Determine the (X, Y) coordinate at the center of the cell enclosing the given text.  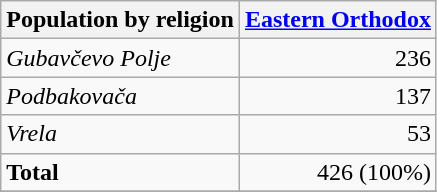
137 (338, 96)
426 (100%) (338, 172)
Gubavčevo Polje (120, 58)
Eastern Orthodox (338, 20)
Podbakovača (120, 96)
236 (338, 58)
Population by religion (120, 20)
Vrela (120, 134)
53 (338, 134)
Total (120, 172)
